Determine the [x, y] coordinate at the center of the cell enclosing the given text.  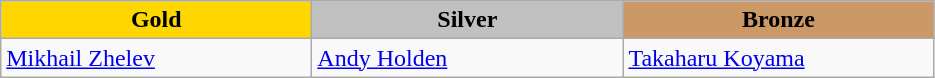
Takaharu Koyama [778, 58]
Mikhail Zhelev [156, 58]
Bronze [778, 20]
Silver [468, 20]
Andy Holden [468, 58]
Gold [156, 20]
